Provide the (x, y) coordinate of the cell's center where the given text is located.  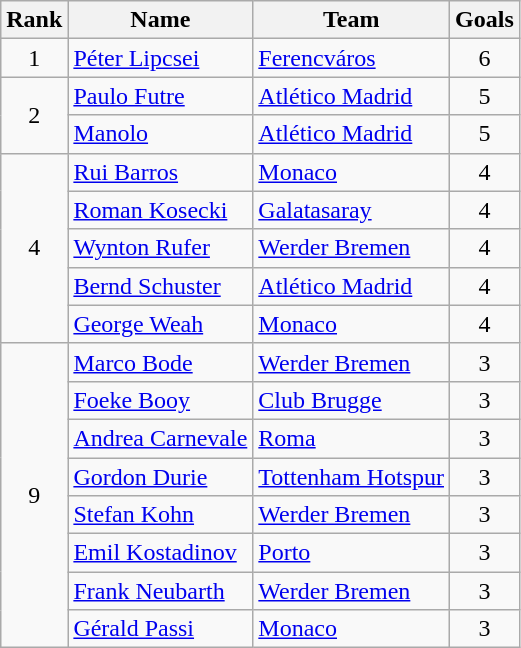
George Weah (160, 324)
Rank (34, 20)
Galatasaray (352, 210)
Rui Barros (160, 172)
Foeke Booy (160, 400)
Wynton Rufer (160, 248)
Manolo (160, 134)
9 (34, 495)
Goals (485, 20)
Emil Kostadinov (160, 553)
Frank Neubarth (160, 591)
Ferencváros (352, 58)
Andrea Carnevale (160, 438)
Gordon Durie (160, 477)
Paulo Futre (160, 96)
Bernd Schuster (160, 286)
Péter Lipcsei (160, 58)
Name (160, 20)
Tottenham Hotspur (352, 477)
Marco Bode (160, 362)
2 (34, 115)
Team (352, 20)
Club Brugge (352, 400)
1 (34, 58)
Roma (352, 438)
Gérald Passi (160, 629)
Porto (352, 553)
Stefan Kohn (160, 515)
6 (485, 58)
Roman Kosecki (160, 210)
